Search for the cell housing the specified text and yield its (X, Y) center coordinate. 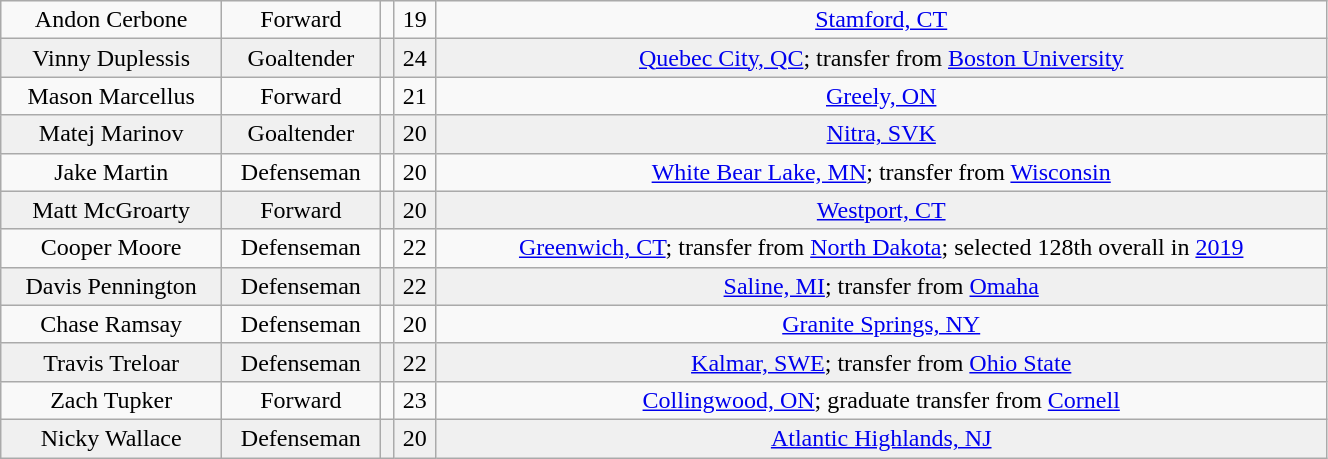
Saline, MI; transfer from Omaha (881, 286)
19 (415, 20)
Greenwich, CT; transfer from North Dakota; selected 128th overall in 2019 (881, 248)
Jake Martin (112, 172)
24 (415, 58)
Andon Cerbone (112, 20)
Stamford, CT (881, 20)
Zach Tupker (112, 400)
Collingwood, ON; graduate transfer from Cornell (881, 400)
Quebec City, QC; transfer from Boston University (881, 58)
Greely, ON (881, 96)
21 (415, 96)
Nitra, SVK (881, 134)
Matt McGroarty (112, 210)
Westport, CT (881, 210)
Granite Springs, NY (881, 324)
Kalmar, SWE; transfer from Ohio State (881, 362)
Atlantic Highlands, NJ (881, 438)
White Bear Lake, MN; transfer from Wisconsin (881, 172)
Cooper Moore (112, 248)
Mason Marcellus (112, 96)
Travis Treloar (112, 362)
Chase Ramsay (112, 324)
Matej Marinov (112, 134)
Davis Pennington (112, 286)
23 (415, 400)
Nicky Wallace (112, 438)
Vinny Duplessis (112, 58)
